Output the [X, Y] coordinate of the center of the cell containing the given text.  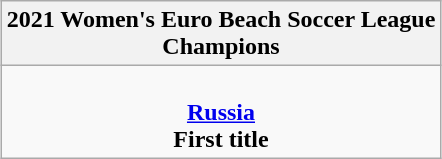
2021 Women's Euro Beach Soccer LeagueChampions [221, 34]
RussiaFirst title [221, 112]
